Locate the cell with the specified text and output its (X, Y) center coordinate. 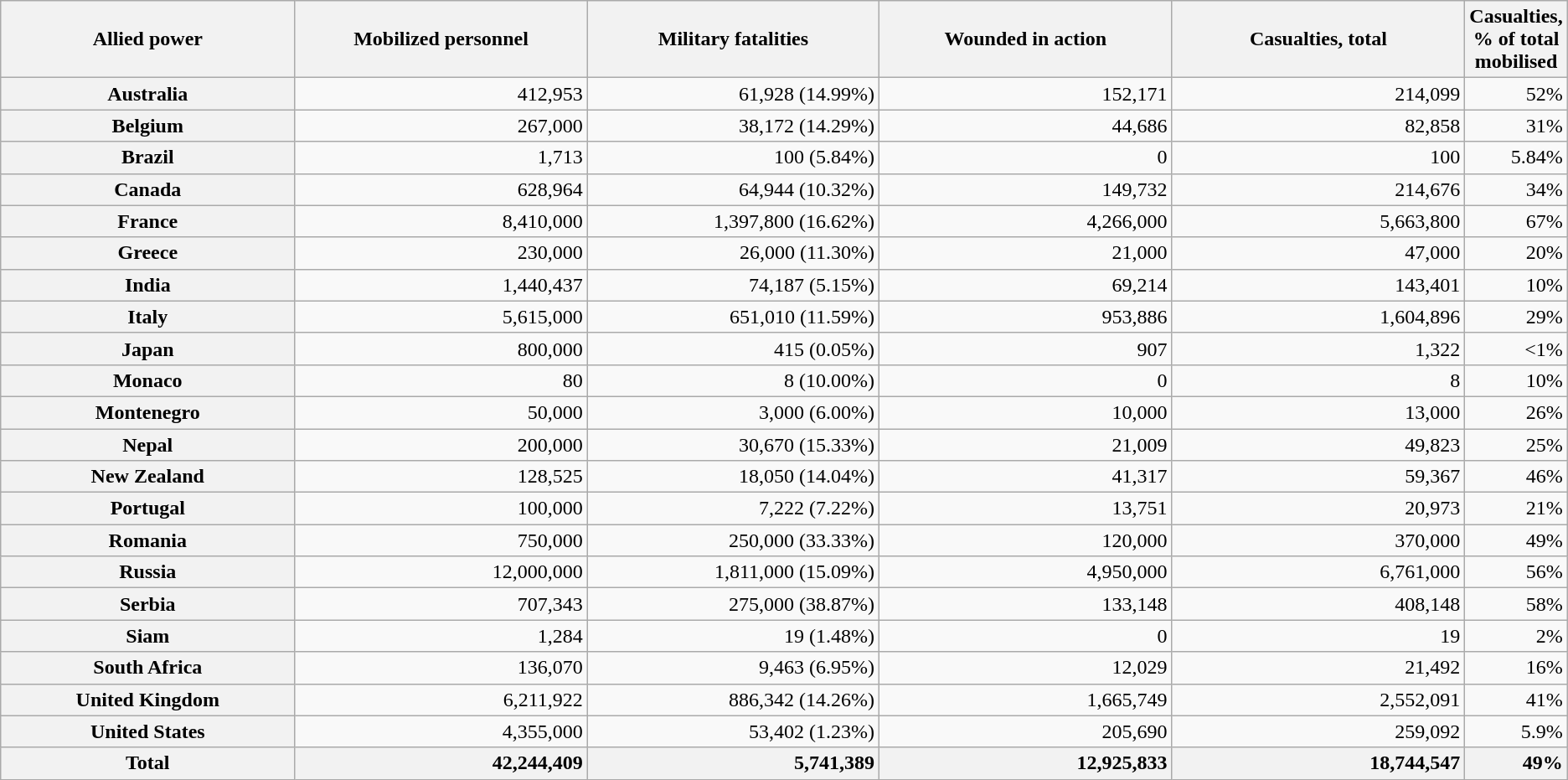
Military fatalities (733, 39)
34% (1516, 189)
38,172 (14.29%) (733, 126)
259,092 (1318, 731)
214,676 (1318, 189)
200,000 (441, 445)
64,944 (10.32%) (733, 189)
415 (0.05%) (733, 349)
9,463 (6.95%) (733, 668)
82,858 (1318, 126)
59,367 (1318, 477)
6,761,000 (1318, 572)
707,343 (441, 604)
Nepal (147, 445)
47,000 (1318, 253)
61,928 (14.99%) (733, 94)
250,000 (33.33%) (733, 540)
United States (147, 731)
Greece (147, 253)
1,665,749 (1025, 700)
136,070 (441, 668)
56% (1516, 572)
South Africa (147, 668)
1,811,000 (15.09%) (733, 572)
128,525 (441, 477)
886,342 (14.26%) (733, 700)
Canada (147, 189)
69,214 (1025, 285)
750,000 (441, 540)
Total (147, 763)
275,000 (38.87%) (733, 604)
26% (1516, 412)
58% (1516, 604)
907 (1025, 349)
143,401 (1318, 285)
44,686 (1025, 126)
120,000 (1025, 540)
953,886 (1025, 317)
5,663,800 (1318, 221)
67% (1516, 221)
4,355,000 (441, 731)
651,010 (11.59%) (733, 317)
152,171 (1025, 94)
267,000 (441, 126)
Mobilized personnel (441, 39)
21,492 (1318, 668)
100 (1318, 158)
6,211,922 (441, 700)
16% (1516, 668)
8 (10.00%) (733, 380)
5.84% (1516, 158)
<1% (1516, 349)
100,000 (441, 509)
1,397,800 (16.62%) (733, 221)
8 (1318, 380)
230,000 (441, 253)
628,964 (441, 189)
3,000 (6.00%) (733, 412)
1,284 (441, 636)
25% (1516, 445)
Serbia (147, 604)
1,440,437 (441, 285)
2,552,091 (1318, 700)
Montenegro (147, 412)
20% (1516, 253)
Romania (147, 540)
5,741,389 (733, 763)
52% (1516, 94)
1,322 (1318, 349)
Casualties, % of total mobilised (1516, 39)
149,732 (1025, 189)
46% (1516, 477)
4,950,000 (1025, 572)
1,713 (441, 158)
13,000 (1318, 412)
800,000 (441, 349)
5,615,000 (441, 317)
12,925,833 (1025, 763)
18,050 (14.04%) (733, 477)
21,009 (1025, 445)
United Kingdom (147, 700)
Casualties, total (1318, 39)
10,000 (1025, 412)
13,751 (1025, 509)
408,148 (1318, 604)
370,000 (1318, 540)
8,410,000 (441, 221)
133,148 (1025, 604)
1,604,896 (1318, 317)
Italy (147, 317)
Monaco (147, 380)
19 (1318, 636)
18,744,547 (1318, 763)
Russia (147, 572)
France (147, 221)
100 (5.84%) (733, 158)
214,099 (1318, 94)
12,029 (1025, 668)
20,973 (1318, 509)
New Zealand (147, 477)
50,000 (441, 412)
Siam (147, 636)
19 (1.48%) (733, 636)
26,000 (11.30%) (733, 253)
12,000,000 (441, 572)
42,244,409 (441, 763)
205,690 (1025, 731)
Allied power (147, 39)
49,823 (1318, 445)
Australia (147, 94)
30,670 (15.33%) (733, 445)
80 (441, 380)
21% (1516, 509)
Brazil (147, 158)
412,953 (441, 94)
21,000 (1025, 253)
7,222 (7.22%) (733, 509)
41,317 (1025, 477)
Portugal (147, 509)
2% (1516, 636)
Belgium (147, 126)
29% (1516, 317)
41% (1516, 700)
5.9% (1516, 731)
4,266,000 (1025, 221)
53,402 (1.23%) (733, 731)
Wounded in action (1025, 39)
India (147, 285)
31% (1516, 126)
Japan (147, 349)
74,187 (5.15%) (733, 285)
